Find where the given text appears and provide that cell's center as (x, y) coordinate. 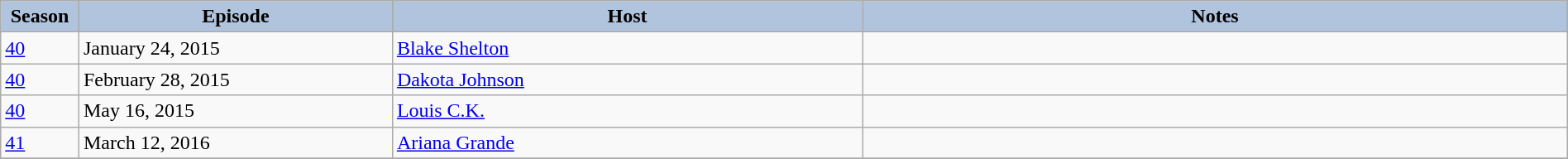
Blake Shelton (627, 48)
41 (40, 142)
Ariana Grande (627, 142)
Dakota Johnson (627, 79)
Notes (1216, 17)
January 24, 2015 (235, 48)
Louis C.K. (627, 111)
Host (627, 17)
May 16, 2015 (235, 111)
Season (40, 17)
March 12, 2016 (235, 142)
Episode (235, 17)
February 28, 2015 (235, 79)
